Search for the cell housing the specified text and yield its (x, y) center coordinate. 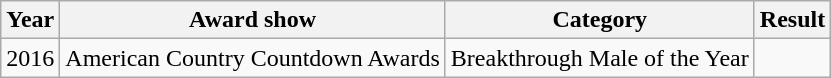
American Country Countdown Awards (252, 58)
Award show (252, 20)
Breakthrough Male of the Year (600, 58)
2016 (30, 58)
Result (792, 20)
Year (30, 20)
Category (600, 20)
